Return (x, y) of the center of cell containing provided text 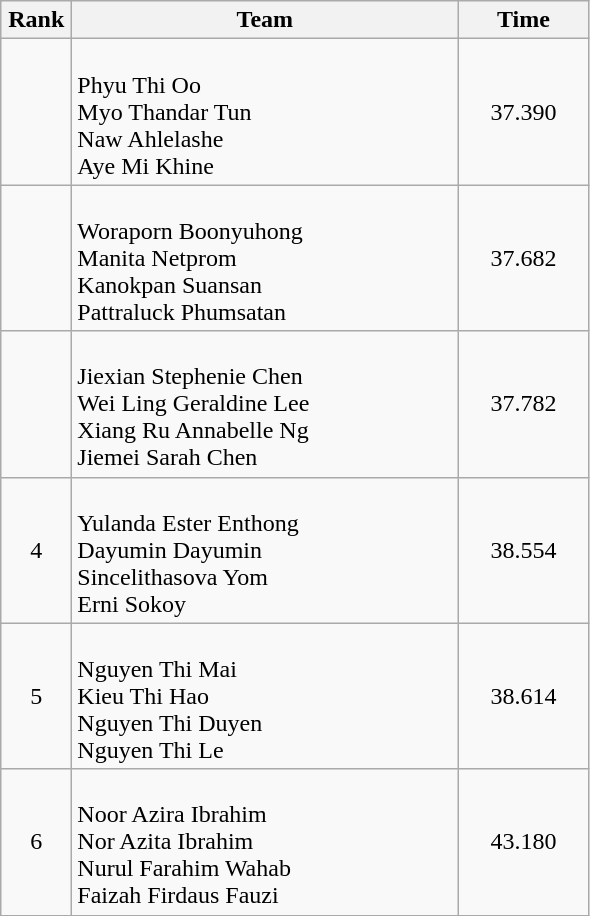
37.682 (524, 258)
37.782 (524, 404)
Noor Azira IbrahimNor Azita IbrahimNurul Farahim WahabFaizah Firdaus Fauzi (265, 842)
Time (524, 20)
Phyu Thi OoMyo Thandar TunNaw AhlelasheAye Mi Khine (265, 112)
38.614 (524, 696)
4 (36, 550)
37.390 (524, 112)
Jiexian Stephenie ChenWei Ling Geraldine LeeXiang Ru Annabelle NgJiemei Sarah Chen (265, 404)
Yulanda Ester EnthongDayumin DayuminSincelithasova YomErni Sokoy (265, 550)
Nguyen Thi MaiKieu Thi HaoNguyen Thi DuyenNguyen Thi Le (265, 696)
Woraporn BoonyuhongManita NetpromKanokpan SuansanPattraluck Phumsatan (265, 258)
43.180 (524, 842)
5 (36, 696)
Rank (36, 20)
6 (36, 842)
Team (265, 20)
38.554 (524, 550)
